Extract the [x, y] coordinate from the center of the cell holding the provided text.  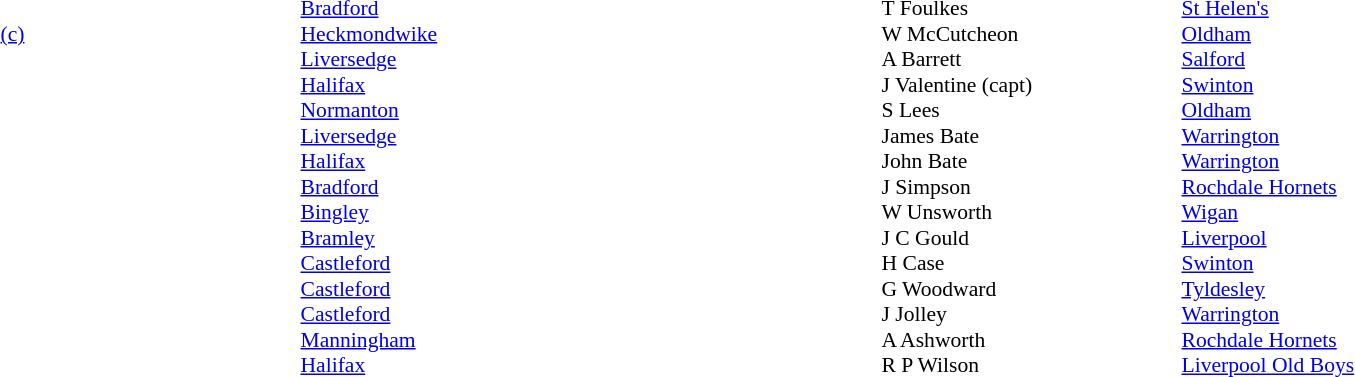
W McCutcheon [1031, 34]
A Ashworth [1031, 340]
James Bate [1031, 136]
W Unsworth [1031, 213]
John Bate [1031, 161]
Wigan [1268, 213]
Bingley [368, 213]
A Barrett [1031, 59]
G Woodward [1031, 289]
Tyldesley [1268, 289]
J Valentine (capt) [1031, 85]
Bradford [368, 187]
Liverpool [1268, 238]
S Lees [1031, 111]
J Simpson [1031, 187]
Heckmondwike [368, 34]
Bramley [368, 238]
(c) [150, 34]
Normanton [368, 111]
Manningham [368, 340]
J C Gould [1031, 238]
H Case [1031, 263]
Salford [1268, 59]
J Jolley [1031, 315]
